Pinpoint the cell where the given text exists, returning its [x, y] midpoint coordinate. 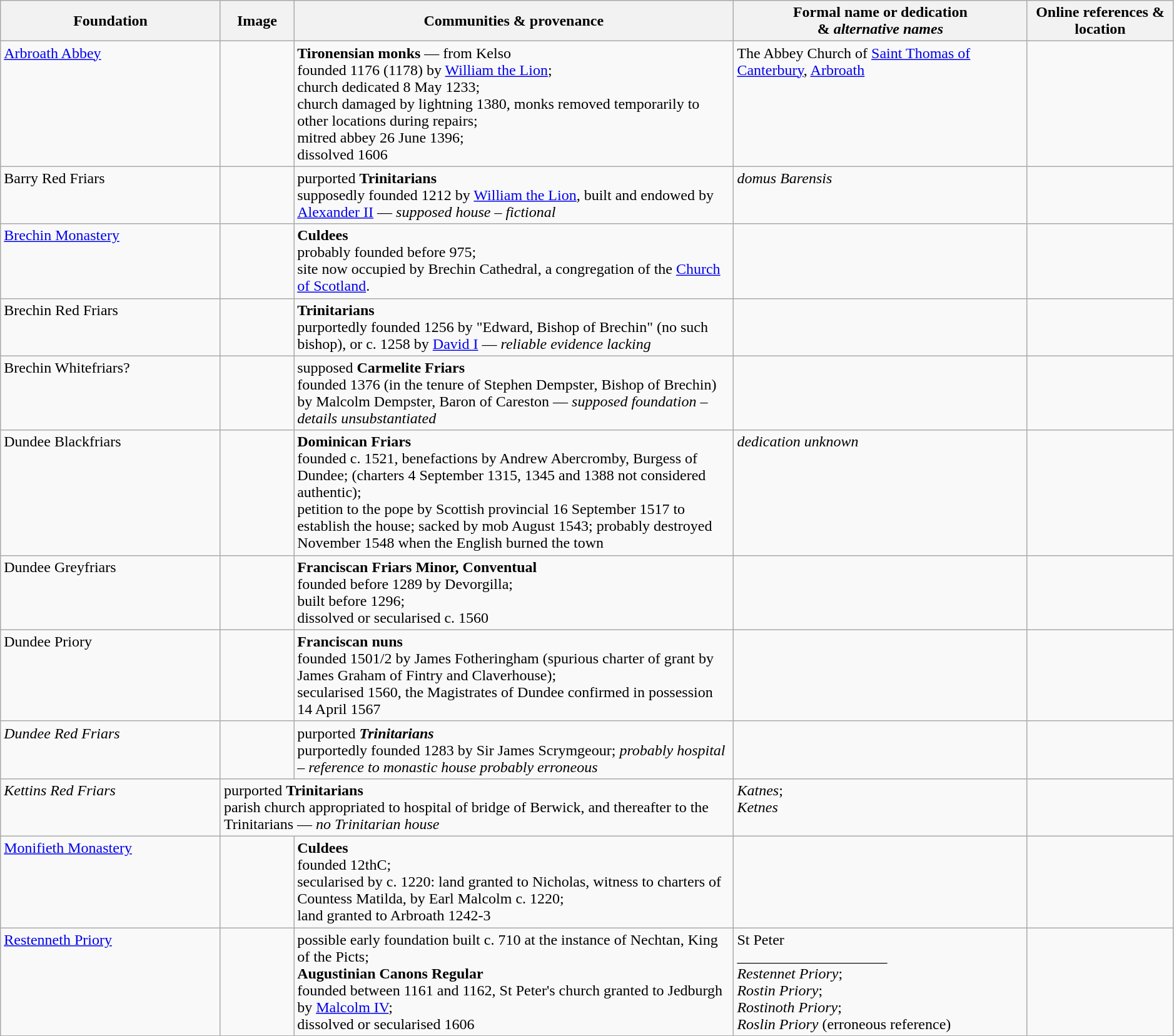
Brechin Red Friars [111, 327]
Kettins Red Friars [111, 807]
Franciscan Friars Minor, Conventualfounded before 1289 by Devorgilla;built before 1296;dissolved or secularised c. 1560 [514, 593]
The Abbey Church of Saint Thomas of Canterbury, Arbroath [881, 104]
Image [256, 21]
Dundee Blackfriars [111, 493]
St Peter____________________Restennet Priory;Rostin Priory;Rostinoth Priory;Roslin Priory (erroneous reference) [881, 982]
Dundee Greyfriars [111, 593]
Communities & provenance [514, 21]
purported Trinitarianspurportedly founded 1283 by Sir James Scrymgeour; probably hospital – reference to monastic house probably erroneous [514, 750]
Arbroath Abbey [111, 104]
Dundee Red Friars [111, 750]
Brechin Monastery [111, 261]
Monifieth Monastery [111, 882]
Restenneth Priory [111, 982]
Foundation [111, 21]
purported Trinitariansparish church appropriated to hospital of bridge of Berwick, and thereafter to the Trinitarians — no Trinitarian house [477, 807]
Katnes;Ketnes [881, 807]
dedication unknown [881, 493]
Formal name or dedication & alternative names [881, 21]
domus Barensis [881, 195]
Barry Red Friars [111, 195]
Trinitarianspurportedly founded 1256 by "Edward, Bishop of Brechin" (no such bishop), or c. 1258 by David I — reliable evidence lacking [514, 327]
Dundee Priory [111, 675]
purported Trinitarianssupposedly founded 1212 by William the Lion, built and endowed by Alexander II — supposed house – fictional [514, 195]
Online references & location [1100, 21]
Culdeesprobably founded before 975;site now occupied by Brechin Cathedral, a congregation of the Church of Scotland. [514, 261]
Brechin Whitefriars? [111, 393]
